Output the (x, y) coordinate of the center of the cell containing the given text.  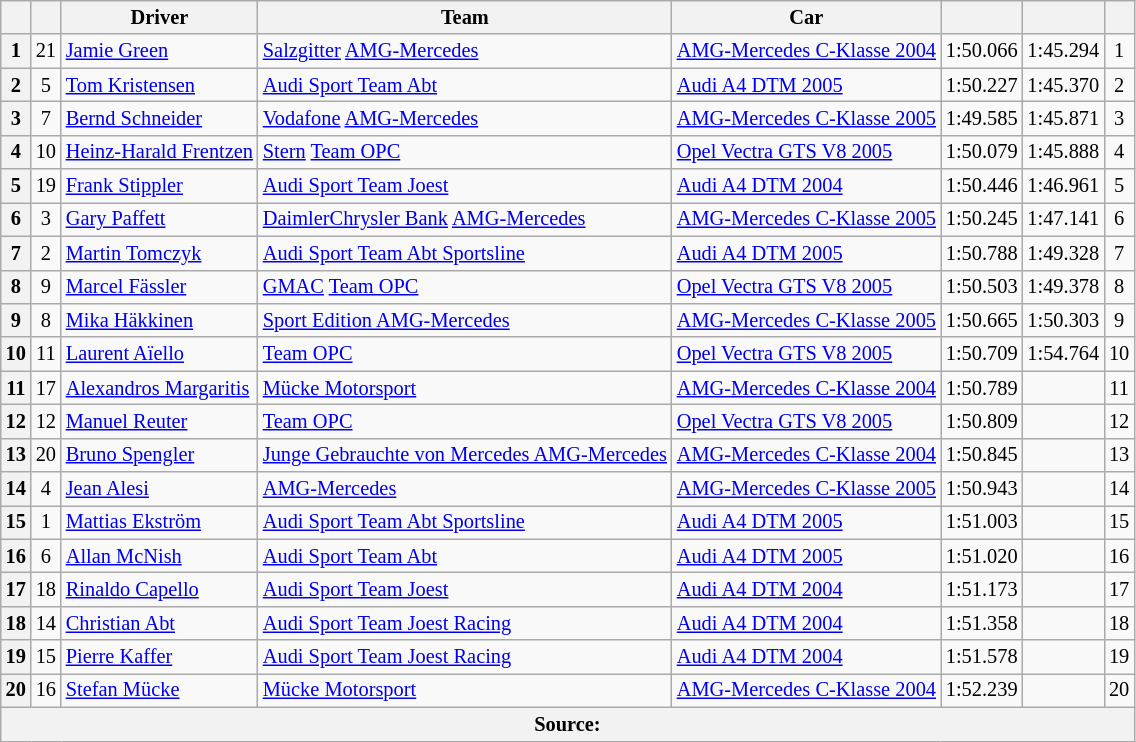
1:51.578 (982, 657)
1:50.303 (1063, 320)
1:49.378 (1063, 287)
Car (806, 17)
1:51.020 (982, 556)
Laurent Aïello (160, 354)
21 (46, 51)
AMG-Mercedes (465, 489)
Bernd Schneider (160, 118)
Jean Alesi (160, 489)
Team (465, 17)
1:45.370 (1063, 85)
Bruno Spengler (160, 455)
Junge Gebrauchte von Mercedes AMG-Mercedes (465, 455)
Christian Abt (160, 623)
Rinaldo Capello (160, 589)
GMAC Team OPC (465, 287)
1:50.788 (982, 253)
Stefan Mücke (160, 690)
Martin Tomczyk (160, 253)
1:45.294 (1063, 51)
Marcel Fässler (160, 287)
1:50.079 (982, 152)
1:47.141 (1063, 219)
1:50.446 (982, 186)
Gary Paffett (160, 219)
1:50.503 (982, 287)
1:51.358 (982, 623)
1:51.003 (982, 522)
1:49.585 (982, 118)
1:45.871 (1063, 118)
Jamie Green (160, 51)
Driver (160, 17)
Frank Stippler (160, 186)
Source: (568, 724)
1:50.845 (982, 455)
Mattias Ekström (160, 522)
1:50.665 (982, 320)
Sport Edition AMG-Mercedes (465, 320)
Pierre Kaffer (160, 657)
Mika Häkkinen (160, 320)
Vodafone AMG-Mercedes (465, 118)
1:50.245 (982, 219)
1:50.809 (982, 421)
1:50.227 (982, 85)
Allan McNish (160, 556)
DaimlerChrysler Bank AMG-Mercedes (465, 219)
1:54.764 (1063, 354)
1:45.888 (1063, 152)
1:51.173 (982, 589)
1:50.066 (982, 51)
Salzgitter AMG-Mercedes (465, 51)
Alexandros Margaritis (160, 388)
Heinz-Harald Frentzen (160, 152)
Tom Kristensen (160, 85)
1:50.943 (982, 489)
1:50.789 (982, 388)
1:49.328 (1063, 253)
Manuel Reuter (160, 421)
1:52.239 (982, 690)
1:50.709 (982, 354)
1:46.961 (1063, 186)
Stern Team OPC (465, 152)
